Scan for the cell matching the given text and deliver its (x, y) coordinate at center. 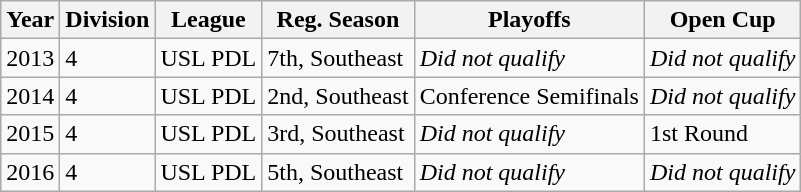
7th, Southeast (338, 58)
2015 (30, 134)
League (208, 20)
2nd, Southeast (338, 96)
Playoffs (529, 20)
Open Cup (722, 20)
Conference Semifinals (529, 96)
3rd, Southeast (338, 134)
2013 (30, 58)
Year (30, 20)
5th, Southeast (338, 172)
2014 (30, 96)
Division (108, 20)
2016 (30, 172)
Reg. Season (338, 20)
1st Round (722, 134)
